Return the [x, y] coordinate for the center point of the cell that contains the specified text.  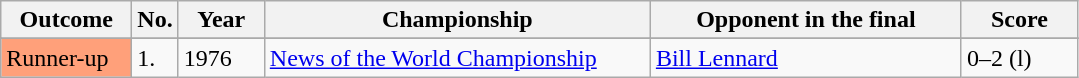
Bill Lennard [806, 58]
1. [155, 58]
No. [155, 20]
Championship [457, 20]
Year [221, 20]
News of the World Championship [457, 58]
Runner-up [66, 58]
Opponent in the final [806, 20]
0–2 (l) [1019, 58]
1976 [221, 58]
Score [1019, 20]
Outcome [66, 20]
